From the cell containing the given text, extract its center point as [x, y] coordinate. 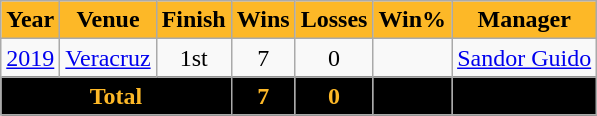
Total [116, 96]
Sandor Guido [524, 58]
2019 [30, 58]
Manager [524, 20]
Win% [412, 20]
Losses [334, 20]
Venue [108, 20]
Finish [194, 20]
Veracruz [108, 58]
Wins [263, 20]
1st [194, 58]
Year [30, 20]
